Output the [x, y] coordinate of the center of the cell containing the given text.  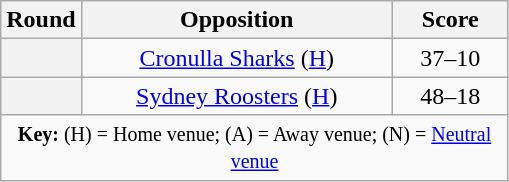
Round [41, 20]
37–10 [450, 58]
48–18 [450, 96]
Score [450, 20]
Sydney Roosters (H) [236, 96]
Cronulla Sharks (H) [236, 58]
Opposition [236, 20]
Key: (H) = Home venue; (A) = Away venue; (N) = Neutral venue [255, 148]
